For the text-containing cell, return its midpoint in [X, Y] coordinate format. 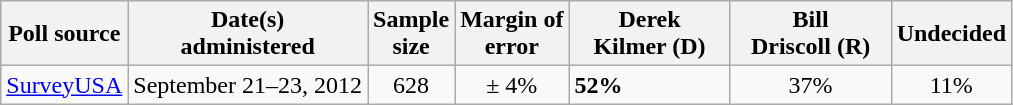
SurveyUSA [64, 85]
DerekKilmer (D) [650, 34]
11% [951, 85]
37% [810, 85]
Poll source [64, 34]
628 [412, 85]
± 4% [512, 85]
Margin of error [512, 34]
52% [650, 85]
Undecided [951, 34]
Samplesize [412, 34]
Date(s)administered [248, 34]
BillDriscoll (R) [810, 34]
September 21–23, 2012 [248, 85]
